Locate the cell with the specified text and output its (X, Y) center coordinate. 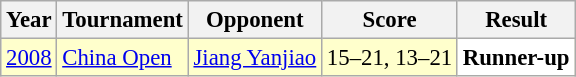
Score (390, 20)
Runner-up (516, 58)
Opponent (254, 20)
Tournament (122, 20)
China Open (122, 58)
Year (29, 20)
2008 (29, 58)
Jiang Yanjiao (254, 58)
15–21, 13–21 (390, 58)
Result (516, 20)
